Determine the [X, Y] coordinate at the center of the cell enclosing the given text.  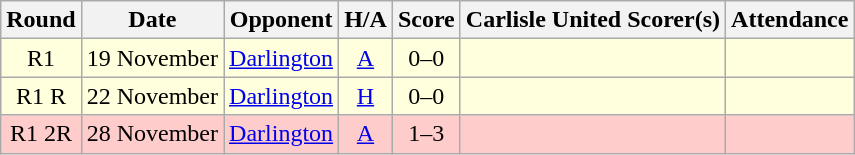
Round [41, 20]
1–3 [426, 134]
Opponent [282, 20]
Carlisle United Scorer(s) [592, 20]
19 November [152, 58]
H [366, 96]
H/A [366, 20]
Score [426, 20]
22 November [152, 96]
R1 2R [41, 134]
R1 R [41, 96]
Attendance [790, 20]
28 November [152, 134]
R1 [41, 58]
Date [152, 20]
